Pinpoint the cell where the given text exists, returning its (x, y) midpoint coordinate. 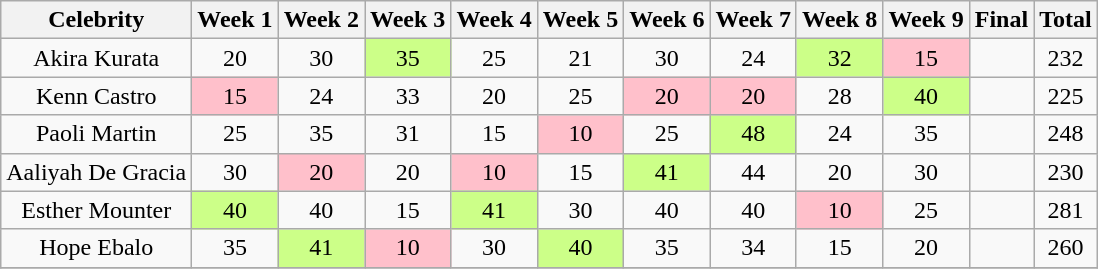
48 (753, 134)
21 (580, 58)
44 (753, 172)
Week 9 (926, 20)
31 (407, 134)
33 (407, 96)
Week 2 (321, 20)
32 (839, 58)
Week 6 (667, 20)
Final (1001, 20)
248 (1066, 134)
260 (1066, 248)
Hope Ebalo (96, 248)
Week 5 (580, 20)
230 (1066, 172)
Paoli Martin (96, 134)
232 (1066, 58)
Week 4 (494, 20)
Total (1066, 20)
Week 3 (407, 20)
Kenn Castro (96, 96)
225 (1066, 96)
Esther Mounter (96, 210)
Week 8 (839, 20)
34 (753, 248)
Week 1 (235, 20)
Aaliyah De Gracia (96, 172)
Celebrity (96, 20)
Akira Kurata (96, 58)
281 (1066, 210)
Week 7 (753, 20)
28 (839, 96)
